Provide the (X, Y) coordinate of the cell's center where the given text is located.  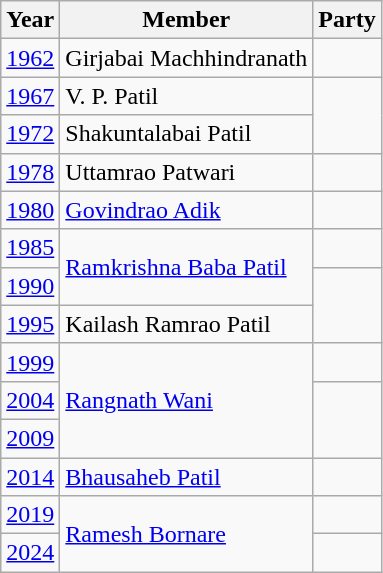
Year (30, 20)
1985 (30, 248)
Uttamrao Patwari (186, 172)
2019 (30, 515)
2014 (30, 477)
1980 (30, 210)
Bhausaheb Patil (186, 477)
1962 (30, 58)
Girjabai Machhindranath (186, 58)
1999 (30, 362)
Member (186, 20)
2004 (30, 400)
1978 (30, 172)
Party (347, 20)
Ramesh Bornare (186, 534)
Govindrao Adik (186, 210)
1967 (30, 96)
Kailash Ramrao Patil (186, 324)
1972 (30, 134)
V. P. Patil (186, 96)
Shakuntalabai Patil (186, 134)
2009 (30, 438)
Ramkrishna Baba Patil (186, 267)
Rangnath Wani (186, 400)
1990 (30, 286)
1995 (30, 324)
2024 (30, 553)
